Output the (x, y) coordinate of the center of the cell containing the given text.  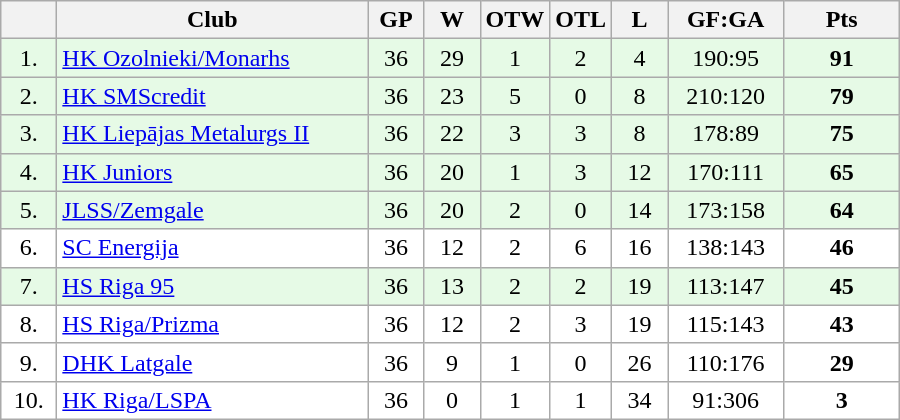
8. (29, 324)
1. (29, 58)
45 (842, 286)
110:176 (726, 362)
Club (212, 20)
91 (842, 58)
HK Juniors (212, 172)
22 (452, 134)
113:147 (726, 286)
170:111 (726, 172)
OTL (581, 20)
GP (396, 20)
23 (452, 96)
26 (640, 362)
9. (29, 362)
65 (842, 172)
W (452, 20)
13 (452, 286)
115:143 (726, 324)
64 (842, 210)
OTW (515, 20)
173:158 (726, 210)
178:89 (726, 134)
79 (842, 96)
75 (842, 134)
46 (842, 248)
43 (842, 324)
190:95 (726, 58)
SC Energija (212, 248)
9 (452, 362)
3. (29, 134)
HK Riga/LSPA (212, 400)
138:143 (726, 248)
4. (29, 172)
HS Riga/Prizma (212, 324)
7. (29, 286)
91:306 (726, 400)
10. (29, 400)
HK SMScredit (212, 96)
2. (29, 96)
34 (640, 400)
DHK Latgale (212, 362)
HK Liepājas Metalurgs II (212, 134)
HS Riga 95 (212, 286)
L (640, 20)
210:120 (726, 96)
16 (640, 248)
HK Ozolnieki/Monarhs (212, 58)
JLSS/Zemgale (212, 210)
4 (640, 58)
6. (29, 248)
5 (515, 96)
GF:GA (726, 20)
14 (640, 210)
5. (29, 210)
6 (581, 248)
Pts (842, 20)
